Return [X, Y] of the center of cell containing provided text 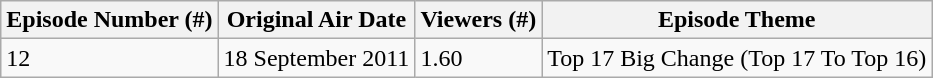
Viewers (#) [478, 20]
Top 17 Big Change (Top 17 To Top 16) [737, 58]
1.60 [478, 58]
Episode Number (#) [110, 20]
12 [110, 58]
18 September 2011 [316, 58]
Original Air Date [316, 20]
Episode Theme [737, 20]
